Return the (x, y) coordinate for the center point of the cell that contains the specified text.  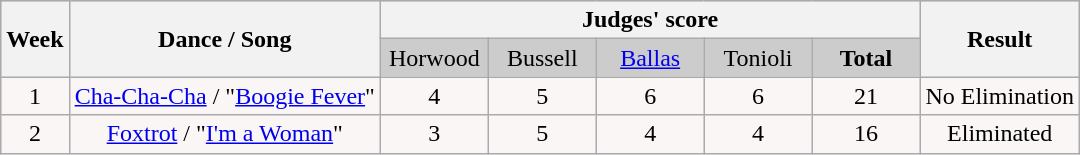
No Elimination (1000, 96)
Dance / Song (224, 39)
21 (866, 96)
2 (35, 134)
Week (35, 39)
3 (434, 134)
Tonioli (758, 58)
Cha-Cha-Cha / "Boogie Fever" (224, 96)
Result (1000, 39)
Total (866, 58)
Judges' score (650, 20)
16 (866, 134)
Ballas (650, 58)
Foxtrot / "I'm a Woman" (224, 134)
Horwood (434, 58)
Bussell (542, 58)
1 (35, 96)
Eliminated (1000, 134)
